Pinpoint the cell where the given text exists, returning its [x, y] midpoint coordinate. 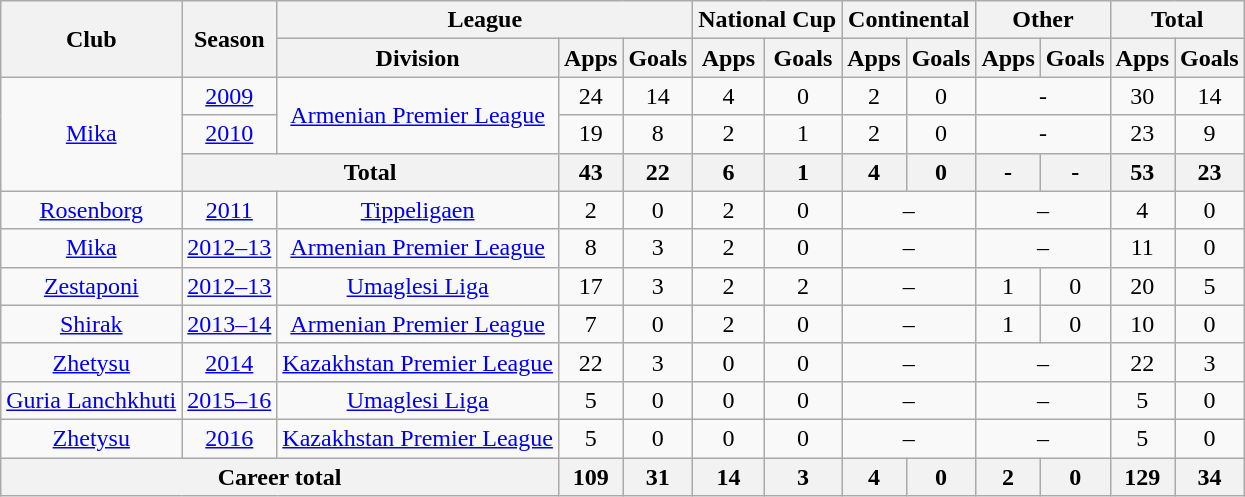
17 [590, 286]
National Cup [768, 20]
Guria Lanchkhuti [92, 400]
19 [590, 134]
2013–14 [230, 324]
2010 [230, 134]
Shirak [92, 324]
Rosenborg [92, 210]
Other [1043, 20]
2016 [230, 438]
30 [1142, 96]
10 [1142, 324]
2014 [230, 362]
Club [92, 39]
League [485, 20]
2011 [230, 210]
Tippeligaen [418, 210]
53 [1142, 172]
7 [590, 324]
Season [230, 39]
109 [590, 477]
Continental [909, 20]
Career total [280, 477]
24 [590, 96]
9 [1209, 134]
Division [418, 58]
20 [1142, 286]
31 [658, 477]
11 [1142, 248]
6 [729, 172]
129 [1142, 477]
Zestaponi [92, 286]
2015–16 [230, 400]
34 [1209, 477]
2009 [230, 96]
43 [590, 172]
